Detect which cell encompasses the target text, then output its [x, y] center coordinate. 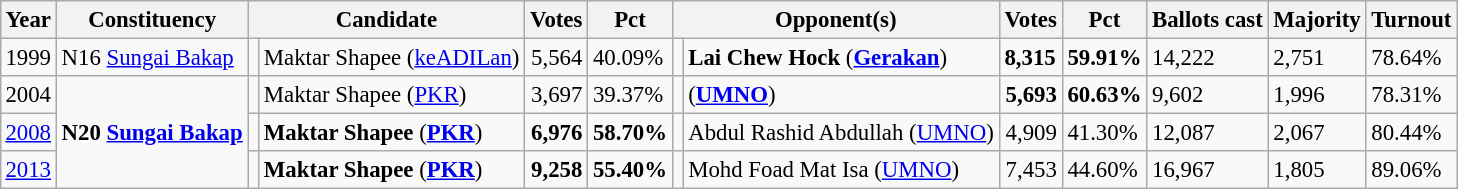
2008 [28, 133]
1,805 [1317, 170]
Ballots cast [1208, 20]
Candidate [386, 20]
6,976 [556, 133]
1,996 [1317, 95]
Turnout [1412, 20]
58.70% [630, 133]
41.30% [1104, 133]
Opponent(s) [836, 20]
9,602 [1208, 95]
2,751 [1317, 57]
Abdul Rashid Abdullah (UMNO) [841, 133]
44.60% [1104, 170]
1999 [28, 57]
16,967 [1208, 170]
5,693 [1030, 95]
60.63% [1104, 95]
12,087 [1208, 133]
80.44% [1412, 133]
2,067 [1317, 133]
7,453 [1030, 170]
59.91% [1104, 57]
89.06% [1412, 170]
55.40% [630, 170]
2013 [28, 170]
Majority [1317, 20]
78.31% [1412, 95]
39.37% [630, 95]
4,909 [1030, 133]
Lai Chew Hock (Gerakan) [841, 57]
5,564 [556, 57]
(UMNO) [841, 95]
Maktar Shapee (keADILan) [392, 57]
Constituency [152, 20]
8,315 [1030, 57]
9,258 [556, 170]
40.09% [630, 57]
Mohd Foad Mat Isa (UMNO) [841, 170]
N16 Sungai Bakap [152, 57]
14,222 [1208, 57]
Year [28, 20]
2004 [28, 95]
78.64% [1412, 57]
N20 Sungai Bakap [152, 132]
3,697 [556, 95]
